Return (x, y) of the center of cell containing provided text 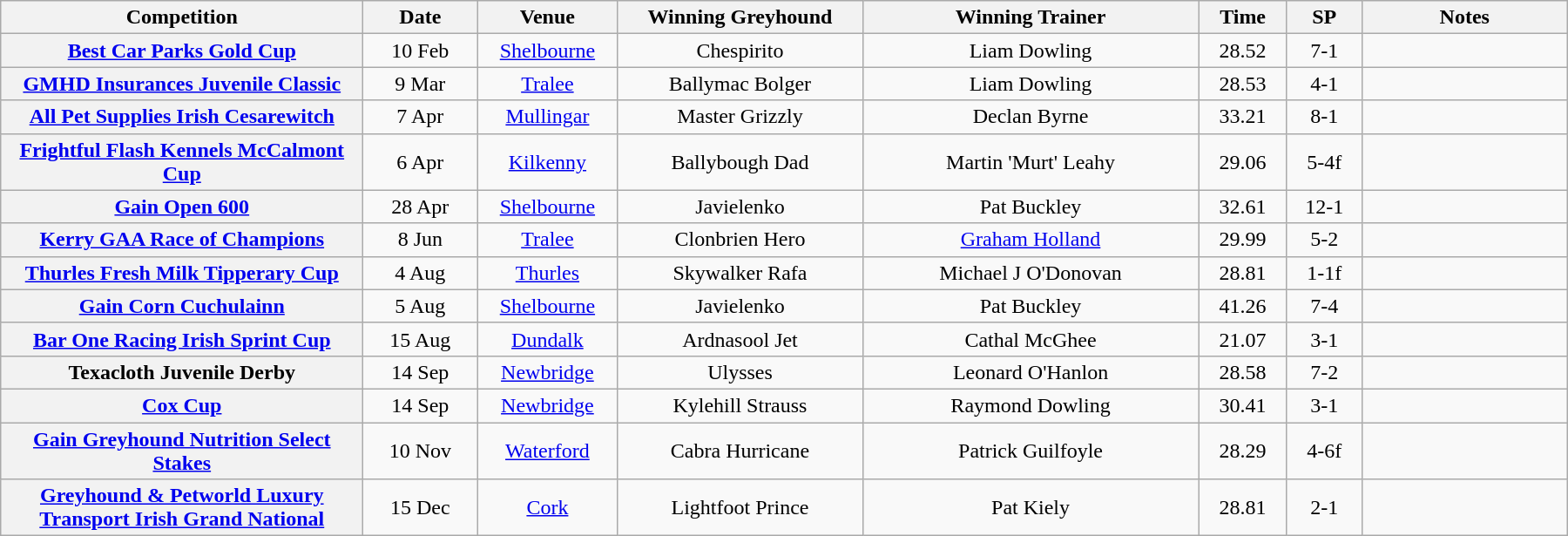
5 Aug (420, 306)
30.41 (1242, 405)
12-1 (1324, 207)
9 Mar (420, 84)
Gain Corn Cuchulainn (182, 306)
Graham Holland (1031, 240)
Dundalk (547, 339)
Mullingar (547, 117)
Ulysses (740, 372)
5-4f (1324, 162)
Date (420, 17)
Thurles Fresh Milk Tipperary Cup (182, 273)
Declan Byrne (1031, 117)
Kylehill Strauss (740, 405)
8-1 (1324, 117)
29.99 (1242, 240)
7 Apr (420, 117)
Skywalker Rafa (740, 273)
Winning Greyhound (740, 17)
41.26 (1242, 306)
Best Car Parks Gold Cup (182, 51)
Cabra Hurricane (740, 450)
Texacloth Juvenile Derby (182, 372)
Ardnasool Jet (740, 339)
Winning Trainer (1031, 17)
Ballybough Dad (740, 162)
10 Nov (420, 450)
4-1 (1324, 84)
10 Feb (420, 51)
Master Grizzly (740, 117)
All Pet Supplies Irish Cesarewitch (182, 117)
33.21 (1242, 117)
Kerry GAA Race of Champions (182, 240)
GMHD Insurances Juvenile Classic (182, 84)
32.61 (1242, 207)
1-1f (1324, 273)
Competition (182, 17)
Michael J O'Donovan (1031, 273)
Notes (1464, 17)
29.06 (1242, 162)
8 Jun (420, 240)
Ballymac Bolger (740, 84)
Lightfoot Prince (740, 507)
Martin 'Murt' Leahy (1031, 162)
21.07 (1242, 339)
Venue (547, 17)
15 Aug (420, 339)
Waterford (547, 450)
28.52 (1242, 51)
28.58 (1242, 372)
7-1 (1324, 51)
6 Apr (420, 162)
Cathal McGhee (1031, 339)
Gain Greyhound Nutrition Select Stakes (182, 450)
SP (1324, 17)
4-6f (1324, 450)
2-1 (1324, 507)
Clonbrien Hero (740, 240)
Frightful Flash Kennels McCalmont Cup (182, 162)
7-2 (1324, 372)
28 Apr (420, 207)
7-4 (1324, 306)
28.29 (1242, 450)
Patrick Guilfoyle (1031, 450)
Time (1242, 17)
15 Dec (420, 507)
4 Aug (420, 273)
28.53 (1242, 84)
Chespirito (740, 51)
Thurles (547, 273)
Greyhound & Petworld Luxury Transport Irish Grand National (182, 507)
Bar One Racing Irish Sprint Cup (182, 339)
Raymond Dowling (1031, 405)
Leonard O'Hanlon (1031, 372)
Cork (547, 507)
5-2 (1324, 240)
Gain Open 600 (182, 207)
Pat Kiely (1031, 507)
Kilkenny (547, 162)
Cox Cup (182, 405)
